For the text-containing cell, return its midpoint in (x, y) coordinate format. 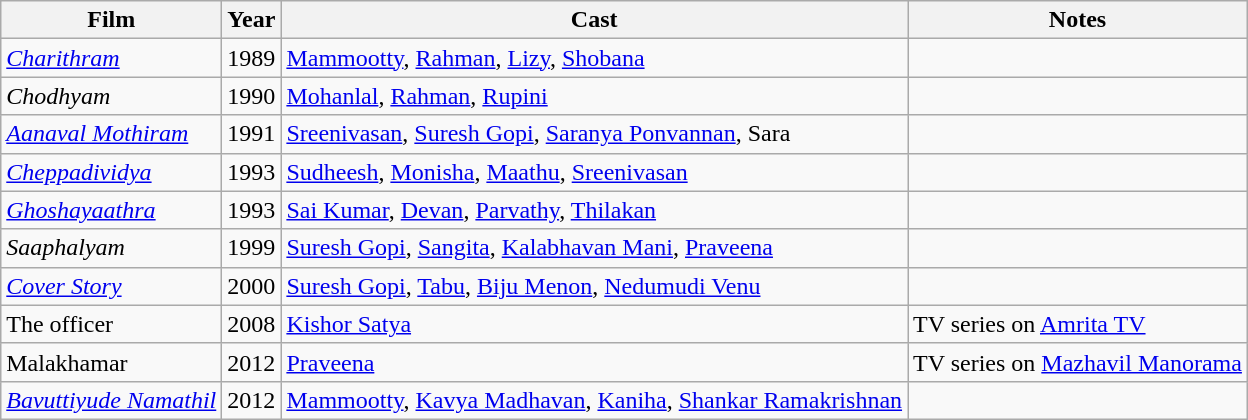
TV series on Mazhavil Manorama (1078, 362)
Cheppadividya (112, 172)
Praveena (594, 362)
Charithram (112, 58)
Bavuttiyude Namathil (112, 400)
Film (112, 20)
Chodhyam (112, 96)
Year (252, 20)
1989 (252, 58)
Sudheesh, Monisha, Maathu, Sreenivasan (594, 172)
Ghoshayaathra (112, 210)
Aanaval Mothiram (112, 134)
Mammootty, Rahman, Lizy, Shobana (594, 58)
Cast (594, 20)
The officer (112, 324)
Malakhamar (112, 362)
1999 (252, 248)
Sai Kumar, Devan, Parvathy, Thilakan (594, 210)
2000 (252, 286)
Notes (1078, 20)
1991 (252, 134)
Saaphalyam (112, 248)
Suresh Gopi, Sangita, Kalabhavan Mani, Praveena (594, 248)
Suresh Gopi, Tabu, Biju Menon, Nedumudi Venu (594, 286)
TV series on Amrita TV (1078, 324)
1990 (252, 96)
Kishor Satya (594, 324)
Mohanlal, Rahman, Rupini (594, 96)
2008 (252, 324)
Mammootty, Kavya Madhavan, Kaniha, Shankar Ramakrishnan (594, 400)
Sreenivasan, Suresh Gopi, Saranya Ponvannan, Sara (594, 134)
Cover Story (112, 286)
